Extract the [X, Y] coordinate from the center of the cell holding the provided text.  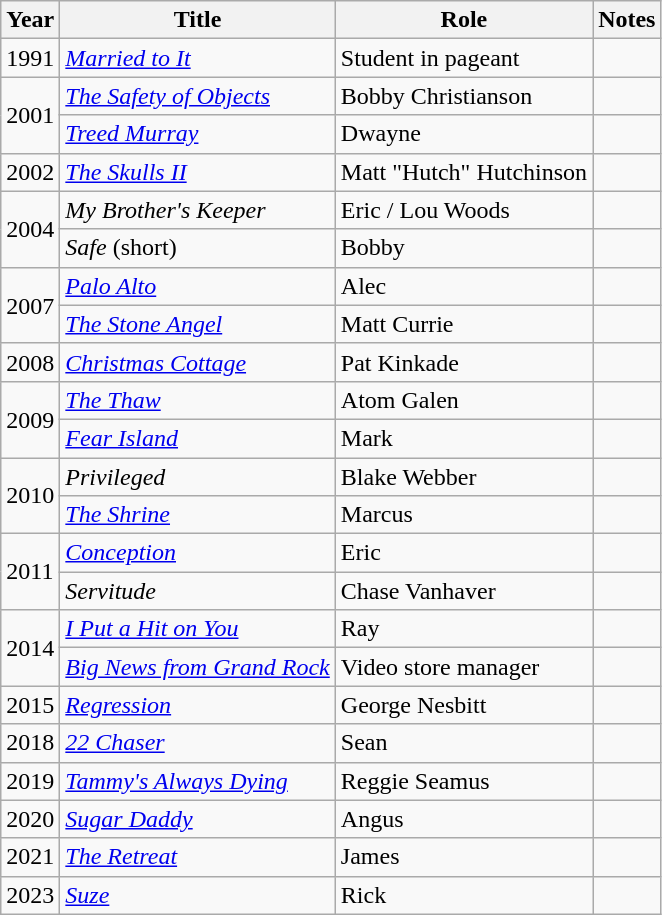
Student in pageant [464, 58]
Mark [464, 438]
Treed Murray [198, 134]
2008 [30, 362]
Tammy's Always Dying [198, 781]
2010 [30, 496]
2009 [30, 419]
Marcus [464, 515]
2014 [30, 648]
Eric / Lou Woods [464, 210]
Alec [464, 286]
Role [464, 20]
Safe (short) [198, 248]
Regression [198, 705]
The Stone Angel [198, 324]
2020 [30, 819]
Notes [627, 20]
Chase Vanhaver [464, 591]
Video store manager [464, 667]
Conception [198, 553]
Bobby [464, 248]
Dwayne [464, 134]
Matt Currie [464, 324]
The Shrine [198, 515]
Fear Island [198, 438]
2011 [30, 572]
George Nesbitt [464, 705]
2023 [30, 895]
James [464, 857]
The Skulls II [198, 172]
The Retreat [198, 857]
Servitude [198, 591]
Matt "Hutch" Hutchinson [464, 172]
Angus [464, 819]
The Safety of Objects [198, 96]
Married to It [198, 58]
Sean [464, 743]
2002 [30, 172]
22 Chaser [198, 743]
I Put a Hit on You [198, 629]
2001 [30, 115]
2004 [30, 229]
Privileged [198, 477]
Blake Webber [464, 477]
Rick [464, 895]
2021 [30, 857]
Sugar Daddy [198, 819]
2019 [30, 781]
1991 [30, 58]
Pat Kinkade [464, 362]
Bobby Christianson [464, 96]
The Thaw [198, 400]
Christmas Cottage [198, 362]
Eric [464, 553]
Big News from Grand Rock [198, 667]
2015 [30, 705]
Atom Galen [464, 400]
Title [198, 20]
Ray [464, 629]
Year [30, 20]
My Brother's Keeper [198, 210]
2018 [30, 743]
Reggie Seamus [464, 781]
Palo Alto [198, 286]
Suze [198, 895]
2007 [30, 305]
